From the cell containing the given text, extract its center point as (x, y) coordinate. 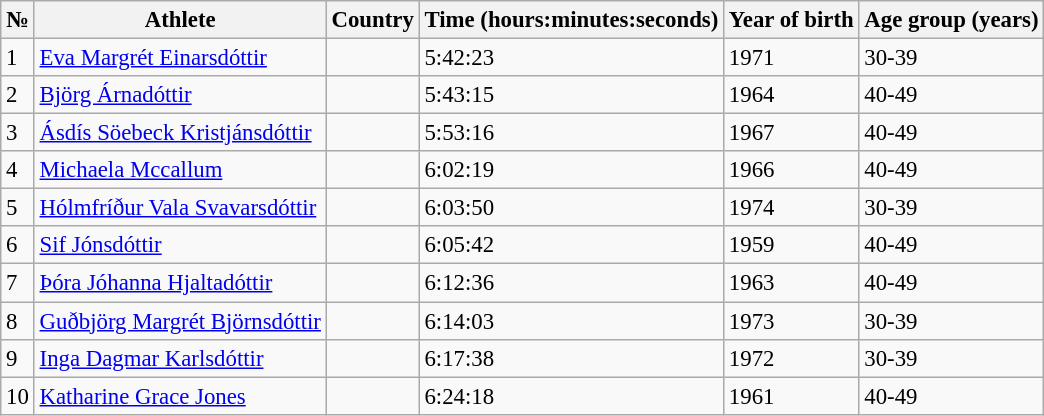
Michaela Mccallum (180, 170)
Athlete (180, 20)
6 (18, 245)
Eva Margrét Einarsdóttir (180, 58)
Year of birth (792, 20)
7 (18, 283)
5 (18, 208)
1971 (792, 58)
Inga Dagmar Karlsdóttir (180, 358)
3 (18, 133)
10 (18, 396)
5:42:23 (571, 58)
5:43:15 (571, 95)
2 (18, 95)
6:17:38 (571, 358)
6:02:19 (571, 170)
6:12:36 (571, 283)
6:14:03 (571, 321)
Ásdís Söebeck Kristjánsdóttir (180, 133)
Þóra Jóhanna Hjaltadóttir (180, 283)
Guðbjörg Margrét Björnsdóttir (180, 321)
1972 (792, 358)
1 (18, 58)
1961 (792, 396)
1959 (792, 245)
8 (18, 321)
1973 (792, 321)
5:53:16 (571, 133)
Age group (years) (952, 20)
Björg Árnadóttir (180, 95)
6:24:18 (571, 396)
Sif Jónsdóttir (180, 245)
№ (18, 20)
1967 (792, 133)
Country (372, 20)
6:05:42 (571, 245)
1966 (792, 170)
Time (hours:minutes:seconds) (571, 20)
1974 (792, 208)
4 (18, 170)
1963 (792, 283)
Katharine Grace Jones (180, 396)
1964 (792, 95)
Hólmfríður Vala Svavarsdóttir (180, 208)
6:03:50 (571, 208)
9 (18, 358)
